Detect which cell encompasses the target text, then output its [x, y] center coordinate. 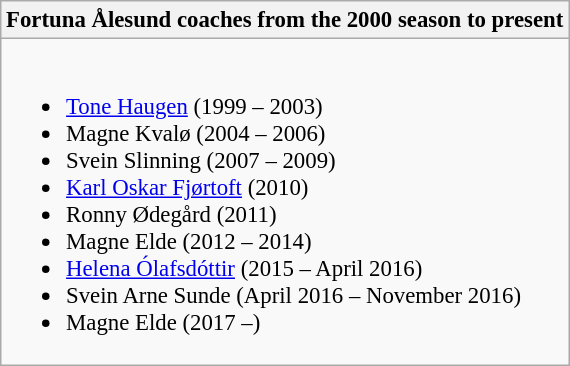
Fortuna Ålesund coaches from the 2000 season to present [285, 20]
